Scan for the cell matching the given text and deliver its (x, y) coordinate at center. 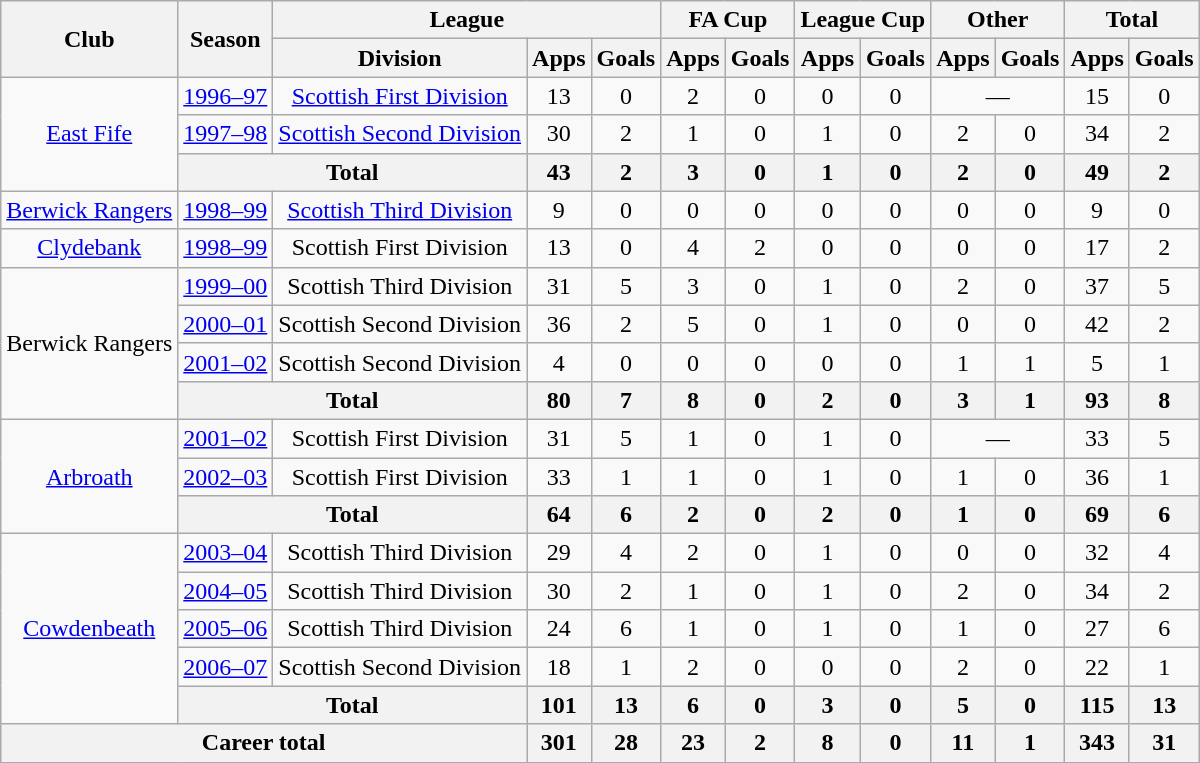
2005–06 (226, 629)
343 (1097, 743)
43 (559, 172)
7 (626, 400)
115 (1097, 705)
22 (1097, 667)
17 (1097, 248)
East Fife (90, 134)
Cowdenbeath (90, 629)
42 (1097, 324)
64 (559, 515)
FA Cup (728, 20)
2006–07 (226, 667)
15 (1097, 96)
27 (1097, 629)
18 (559, 667)
2004–05 (226, 591)
Season (226, 39)
2002–03 (226, 477)
93 (1097, 400)
101 (559, 705)
28 (626, 743)
League Cup (863, 20)
24 (559, 629)
Arbroath (90, 476)
11 (963, 743)
37 (1097, 286)
2003–04 (226, 553)
301 (559, 743)
1999–00 (226, 286)
League (467, 20)
Clydebank (90, 248)
Other (998, 20)
2000–01 (226, 324)
49 (1097, 172)
23 (693, 743)
80 (559, 400)
Career total (264, 743)
1997–98 (226, 134)
29 (559, 553)
Club (90, 39)
1996–97 (226, 96)
69 (1097, 515)
32 (1097, 553)
Division (400, 58)
